Extract the [X, Y] coordinate from the center of the cell holding the provided text.  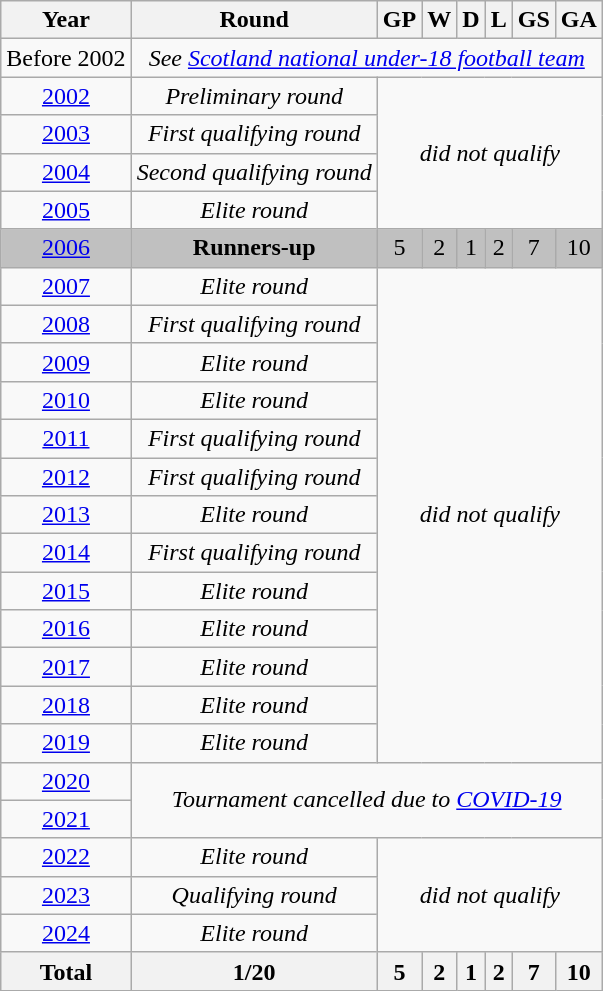
2009 [66, 362]
Second qualifying round [254, 172]
2008 [66, 324]
See Scotland national under-18 football team [366, 58]
2002 [66, 96]
GA [578, 20]
GS [534, 20]
GP [399, 20]
2003 [66, 134]
2005 [66, 210]
2018 [66, 705]
2013 [66, 515]
Preliminary round [254, 96]
2023 [66, 895]
L [498, 20]
Round [254, 20]
2007 [66, 286]
2006 [66, 248]
2021 [66, 819]
Year [66, 20]
Before 2002 [66, 58]
Total [66, 971]
Qualifying round [254, 895]
1/20 [254, 971]
2014 [66, 553]
2020 [66, 781]
2012 [66, 477]
2011 [66, 438]
D [471, 20]
2015 [66, 591]
Runners-up [254, 248]
2016 [66, 629]
2019 [66, 743]
2010 [66, 400]
2024 [66, 933]
W [440, 20]
2004 [66, 172]
2017 [66, 667]
2022 [66, 857]
Tournament cancelled due to COVID-19 [366, 800]
